Search for the cell housing the specified text and yield its (x, y) center coordinate. 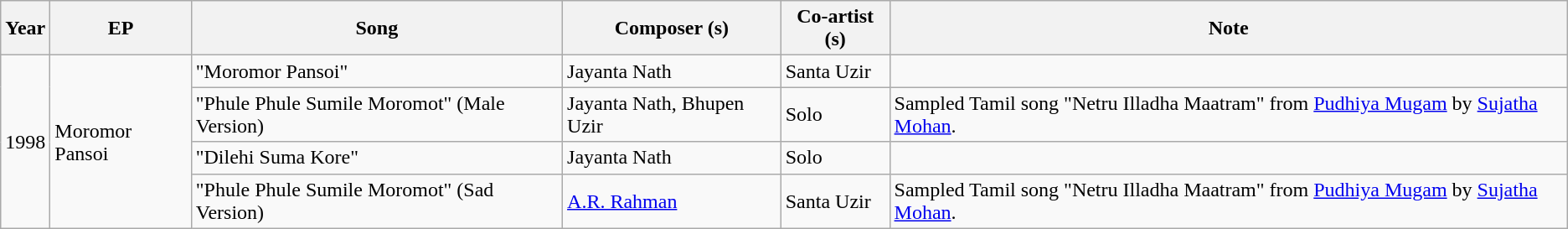
Jayanta Nath, Bhupen Uzir (672, 114)
Year (25, 29)
"Moromor Pansoi" (377, 71)
"Phule Phule Sumile Moromot" (Male Version) (377, 114)
Song (377, 29)
Moromor Pansoi (121, 142)
1998 (25, 142)
Composer (s) (672, 29)
Note (1228, 29)
A.R. Rahman (672, 201)
Co-artist (s) (835, 29)
"Phule Phule Sumile Moromot" (Sad Version) (377, 201)
"Dilehi Suma Kore" (377, 158)
EP (121, 29)
